Scan for the cell matching the given text and deliver its (X, Y) coordinate at center. 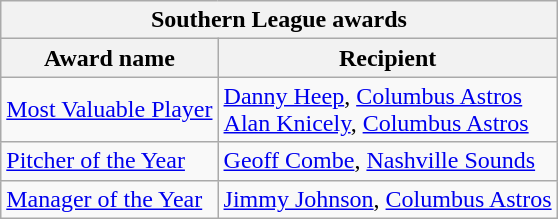
Manager of the Year (110, 199)
Jimmy Johnson, Columbus Astros (388, 199)
Southern League awards (279, 20)
Geoff Combe, Nashville Sounds (388, 161)
Danny Heep, Columbus Astros Alan Knicely, Columbus Astros (388, 110)
Most Valuable Player (110, 110)
Recipient (388, 58)
Pitcher of the Year (110, 161)
Award name (110, 58)
